Provide the (x, y) coordinate of the cell's center where the given text is located.  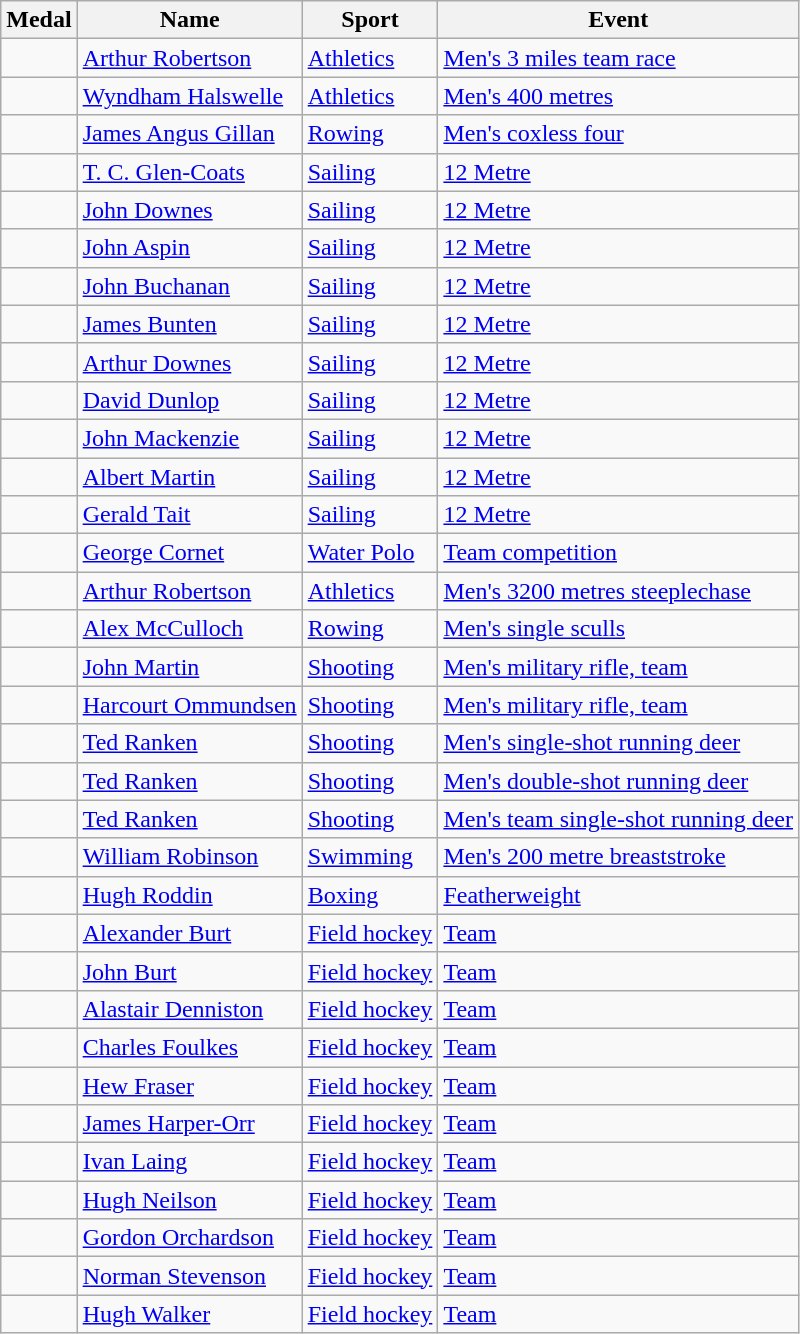
Men's coxless four (618, 134)
William Robinson (190, 857)
Men's 3200 metres steeplechase (618, 591)
Water Polo (370, 553)
Arthur Downes (190, 362)
David Dunlop (190, 400)
John Buchanan (190, 286)
Alastair Denniston (190, 1009)
Albert Martin (190, 477)
Men's single sculls (618, 629)
John Mackenzie (190, 438)
John Downes (190, 210)
Alex McCulloch (190, 629)
John Aspin (190, 248)
Team competition (618, 553)
John Martin (190, 667)
Medal (39, 20)
Men's double-shot running deer (618, 781)
Charles Foulkes (190, 1047)
Men's 400 metres (618, 96)
Gerald Tait (190, 515)
Swimming (370, 857)
Harcourt Ommundsen (190, 705)
James Angus Gillan (190, 134)
Men's team single-shot running deer (618, 819)
Hugh Walker (190, 1314)
Men's single-shot running deer (618, 743)
T. C. Glen-Coats (190, 172)
Hew Fraser (190, 1085)
Featherweight (618, 895)
Hugh Neilson (190, 1200)
Gordon Orchardson (190, 1238)
Alexander Burt (190, 933)
Norman Stevenson (190, 1276)
Men's 200 metre breaststroke (618, 857)
James Harper-Orr (190, 1124)
Sport (370, 20)
Hugh Roddin (190, 895)
Name (190, 20)
John Burt (190, 971)
Men's 3 miles team race (618, 58)
Ivan Laing (190, 1162)
George Cornet (190, 553)
Event (618, 20)
Boxing (370, 895)
Wyndham Halswelle (190, 96)
James Bunten (190, 324)
